Provide the (X, Y) coordinate of the cell's center where the given text is located.  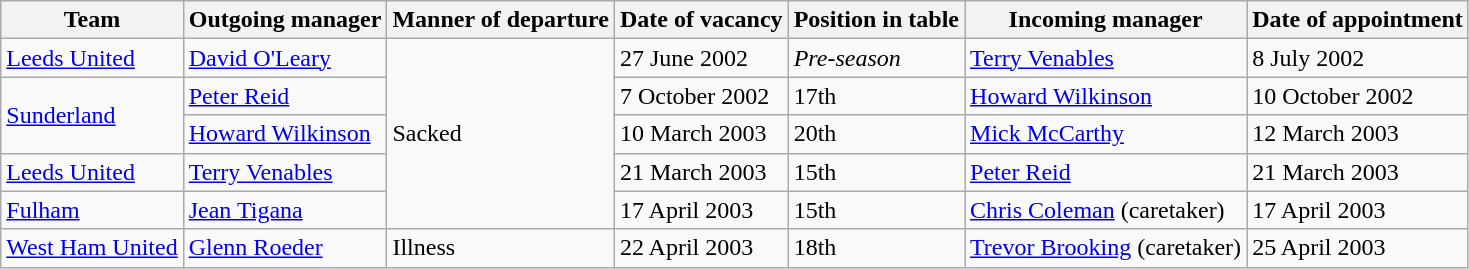
Sacked (500, 134)
22 April 2003 (701, 248)
Fulham (92, 210)
25 April 2003 (1358, 248)
Incoming manager (1106, 20)
10 March 2003 (701, 134)
10 October 2002 (1358, 96)
27 June 2002 (701, 58)
Jean Tigana (285, 210)
17th (876, 96)
Date of vacancy (701, 20)
Mick McCarthy (1106, 134)
Outgoing manager (285, 20)
18th (876, 248)
Chris Coleman (caretaker) (1106, 210)
Pre-season (876, 58)
Trevor Brooking (caretaker) (1106, 248)
David O'Leary (285, 58)
Position in table (876, 20)
20th (876, 134)
7 October 2002 (701, 96)
Sunderland (92, 115)
12 March 2003 (1358, 134)
West Ham United (92, 248)
Glenn Roeder (285, 248)
Date of appointment (1358, 20)
8 July 2002 (1358, 58)
Manner of departure (500, 20)
Illness (500, 248)
Team (92, 20)
